Scan for the cell matching the given text and deliver its [x, y] coordinate at center. 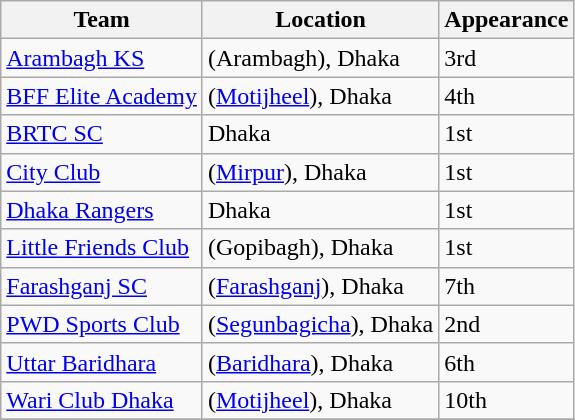
4th [506, 96]
Team [102, 20]
6th [506, 362]
Wari Club Dhaka [102, 400]
Appearance [506, 20]
Arambagh KS [102, 58]
(Gopibagh), Dhaka [320, 248]
10th [506, 400]
(Arambagh), Dhaka [320, 58]
(Segunbagicha), Dhaka [320, 324]
Dhaka Rangers [102, 210]
BRTC SC [102, 134]
Uttar Baridhara [102, 362]
(Baridhara), Dhaka [320, 362]
7th [506, 286]
3rd [506, 58]
2nd [506, 324]
(Farashganj), Dhaka [320, 286]
Little Friends Club [102, 248]
PWD Sports Club [102, 324]
BFF Elite Academy [102, 96]
(Mirpur), Dhaka [320, 172]
Location [320, 20]
City Club [102, 172]
Farashganj SC [102, 286]
